Identify which cell holds the provided text, then report its [x, y] central coordinate. 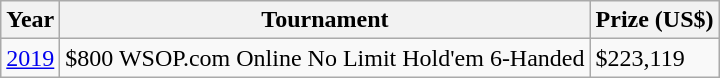
$800 WSOP.com Online No Limit Hold'em 6-Handed [325, 58]
Year [30, 20]
Tournament [325, 20]
$223,119 [654, 58]
2019 [30, 58]
Prize (US$) [654, 20]
